Search for the cell housing the specified text and yield its (x, y) center coordinate. 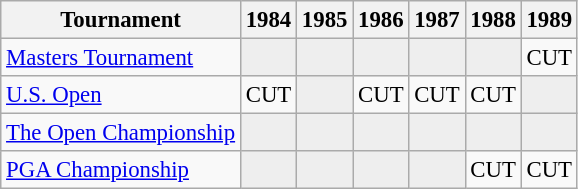
1986 (381, 20)
The Open Championship (121, 133)
PGA Championship (121, 170)
Tournament (121, 20)
1984 (268, 20)
1987 (437, 20)
1989 (549, 20)
U.S. Open (121, 95)
Masters Tournament (121, 58)
1985 (325, 20)
1988 (493, 20)
